Detect which cell encompasses the target text, then output its (X, Y) center coordinate. 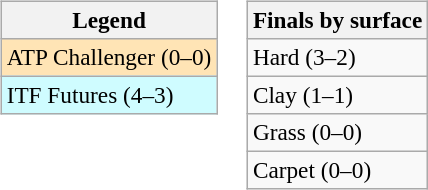
ITF Futures (4–3) (108, 95)
Hard (3–2) (337, 57)
Carpet (0–0) (337, 171)
Grass (0–0) (337, 133)
Clay (1–1) (337, 95)
ATP Challenger (0–0) (108, 57)
Legend (108, 20)
Finals by surface (337, 20)
